Find where the given text appears and provide that cell's center as [X, Y] coordinate. 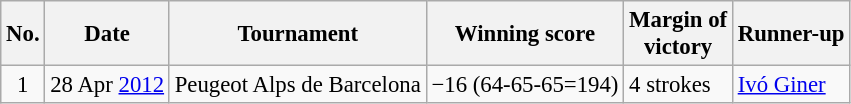
Runner-up [790, 34]
Tournament [298, 34]
Margin ofvictory [678, 34]
1 [23, 85]
4 strokes [678, 85]
−16 (64-65-65=194) [525, 85]
28 Apr 2012 [107, 85]
No. [23, 34]
Peugeot Alps de Barcelona [298, 85]
Winning score [525, 34]
Ivó Giner [790, 85]
Date [107, 34]
